Return the [x, y] coordinate for the center point of the cell that contains the specified text.  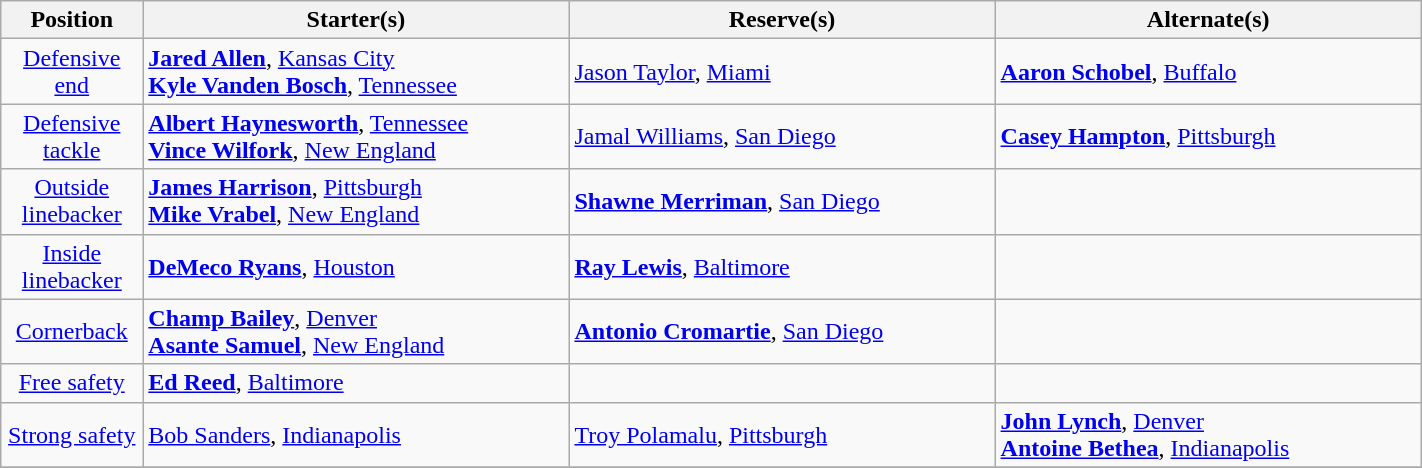
Inside linebacker [72, 266]
Reserve(s) [782, 20]
Jason Taylor, Miami [782, 72]
Ray Lewis, Baltimore [782, 266]
Defensive end [72, 72]
Bob Sanders, Indianapolis [356, 434]
Aaron Schobel, Buffalo [1208, 72]
Position [72, 20]
Starter(s) [356, 20]
Free safety [72, 383]
Defensive tackle [72, 136]
Outside linebacker [72, 202]
DeMeco Ryans, Houston [356, 266]
Alternate(s) [1208, 20]
Strong safety [72, 434]
Cornerback [72, 332]
Shawne Merriman, San Diego [782, 202]
Jamal Williams, San Diego [782, 136]
Albert Haynesworth, Tennessee Vince Wilfork, New England [356, 136]
James Harrison, Pittsburgh Mike Vrabel, New England [356, 202]
Ed Reed, Baltimore [356, 383]
Jared Allen, Kansas City Kyle Vanden Bosch, Tennessee [356, 72]
Troy Polamalu, Pittsburgh [782, 434]
Antonio Cromartie, San Diego [782, 332]
Casey Hampton, Pittsburgh [1208, 136]
John Lynch, Denver Antoine Bethea, Indianapolis [1208, 434]
Champ Bailey, Denver Asante Samuel, New England [356, 332]
